Return (X, Y) of the center of cell containing provided text 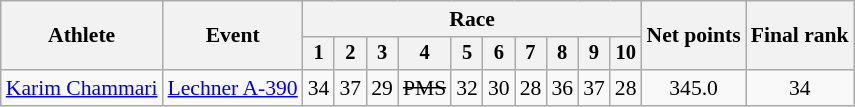
30 (499, 88)
Athlete (82, 36)
Net points (693, 36)
2 (350, 54)
5 (467, 54)
3 (382, 54)
6 (499, 54)
32 (467, 88)
PMS (424, 88)
36 (562, 88)
Final rank (800, 36)
29 (382, 88)
Event (233, 36)
Karim Chammari (82, 88)
4 (424, 54)
Lechner A-390 (233, 88)
1 (319, 54)
345.0 (693, 88)
10 (626, 54)
8 (562, 54)
7 (531, 54)
9 (594, 54)
Race (472, 19)
